Pinpoint the cell where the given text exists, returning its (X, Y) midpoint coordinate. 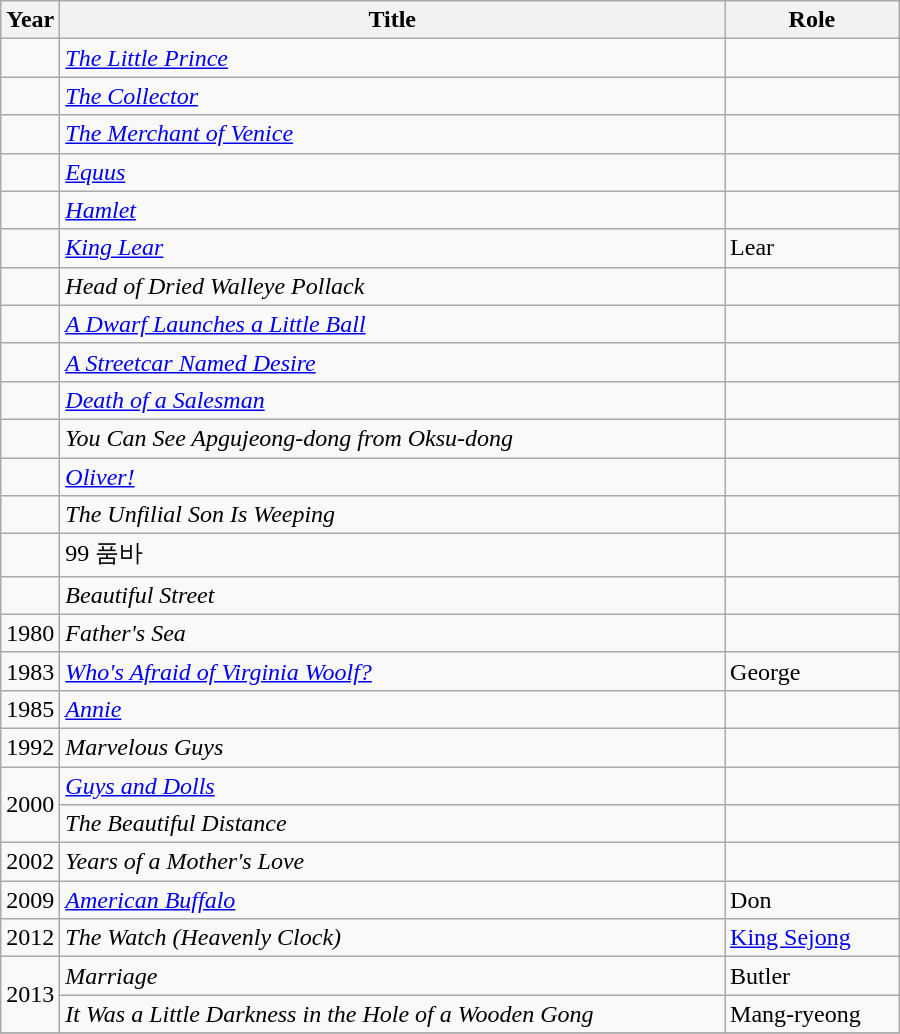
Don (812, 900)
1992 (30, 747)
Hamlet (392, 210)
King Sejong (812, 938)
Guys and Dolls (392, 785)
Years of a Mother's Love (392, 862)
The Unfilial Son Is Weeping (392, 515)
Equus (392, 172)
Role (812, 20)
American Buffalo (392, 900)
Lear (812, 248)
You Can See Apgujeong-dong from Oksu-dong (392, 438)
The Collector (392, 96)
1980 (30, 633)
Butler (812, 976)
2002 (30, 862)
Title (392, 20)
The Little Prince (392, 58)
It Was a Little Darkness in the Hole of a Wooden Gong (392, 1014)
A Streetcar Named Desire (392, 362)
Head of Dried Walleye Pollack (392, 286)
2013 (30, 995)
Mang-ryeong (812, 1014)
Beautiful Street (392, 595)
Oliver! (392, 477)
2012 (30, 938)
1983 (30, 671)
Annie (392, 709)
1985 (30, 709)
2009 (30, 900)
99 품바 (392, 556)
Year (30, 20)
Father's Sea (392, 633)
George (812, 671)
The Beautiful Distance (392, 824)
A Dwarf Launches a Little Ball (392, 324)
Marriage (392, 976)
The Watch (Heavenly Clock) (392, 938)
King Lear (392, 248)
2000 (30, 804)
Death of a Salesman (392, 400)
Who's Afraid of Virginia Woolf? (392, 671)
Marvelous Guys (392, 747)
The Merchant of Venice (392, 134)
